Detect which cell encompasses the target text, then output its [x, y] center coordinate. 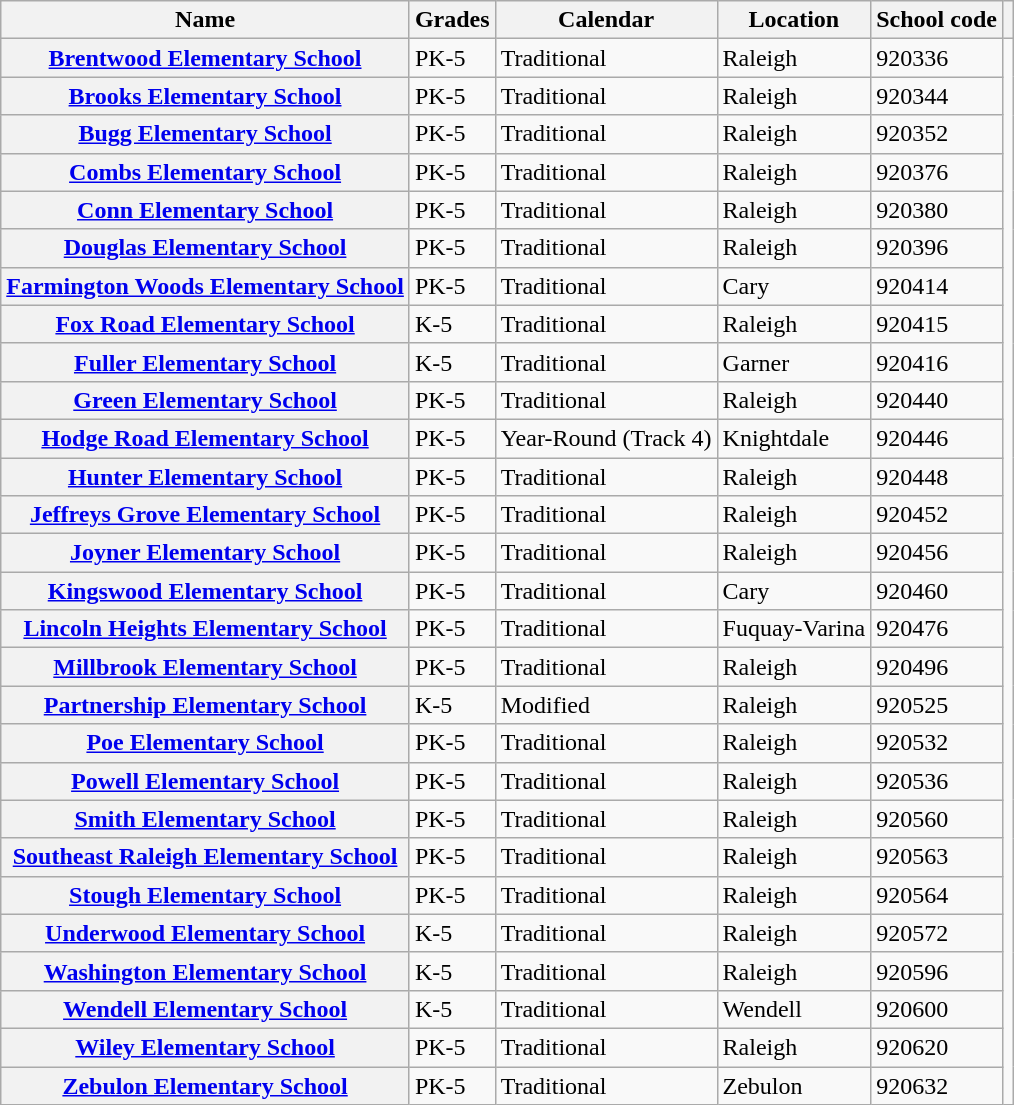
Wiley Elementary School [206, 1047]
Wendell [794, 1009]
920572 [937, 933]
920525 [937, 705]
Location [794, 20]
Poe Elementary School [206, 743]
Combs Elementary School [206, 172]
Garner [794, 362]
920376 [937, 172]
920352 [937, 134]
Farmington Woods Elementary School [206, 286]
920476 [937, 629]
Stough Elementary School [206, 895]
Lincoln Heights Elementary School [206, 629]
Calendar [606, 20]
School code [937, 20]
Smith Elementary School [206, 819]
Green Elementary School [206, 400]
Fox Road Elementary School [206, 324]
920600 [937, 1009]
Name [206, 20]
Zebulon Elementary School [206, 1085]
Modified [606, 705]
Brooks Elementary School [206, 96]
Grades [452, 20]
920564 [937, 895]
Bugg Elementary School [206, 134]
920620 [937, 1047]
920446 [937, 438]
Powell Elementary School [206, 781]
920460 [937, 591]
Fuquay-Varina [794, 629]
920452 [937, 515]
920440 [937, 400]
Hodge Road Elementary School [206, 438]
920380 [937, 210]
920632 [937, 1085]
Jeffreys Grove Elementary School [206, 515]
920415 [937, 324]
920396 [937, 248]
Southeast Raleigh Elementary School [206, 857]
Douglas Elementary School [206, 248]
920414 [937, 286]
Conn Elementary School [206, 210]
920563 [937, 857]
Brentwood Elementary School [206, 58]
Fuller Elementary School [206, 362]
Kingswood Elementary School [206, 591]
Partnership Elementary School [206, 705]
Underwood Elementary School [206, 933]
Year-Round (Track 4) [606, 438]
920344 [937, 96]
920448 [937, 477]
Joyner Elementary School [206, 553]
Hunter Elementary School [206, 477]
920456 [937, 553]
920560 [937, 819]
Washington Elementary School [206, 971]
920532 [937, 743]
Millbrook Elementary School [206, 667]
920416 [937, 362]
920596 [937, 971]
Zebulon [794, 1085]
920336 [937, 58]
920536 [937, 781]
Knightdale [794, 438]
Wendell Elementary School [206, 1009]
920496 [937, 667]
